Determine the (x, y) coordinate at the center of the cell enclosing the given text.  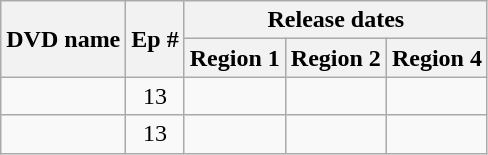
Region 1 (234, 58)
Release dates (336, 20)
Region 2 (336, 58)
Region 4 (436, 58)
DVD name (64, 39)
Ep # (155, 39)
